For the text-containing cell, return its midpoint in (x, y) coordinate format. 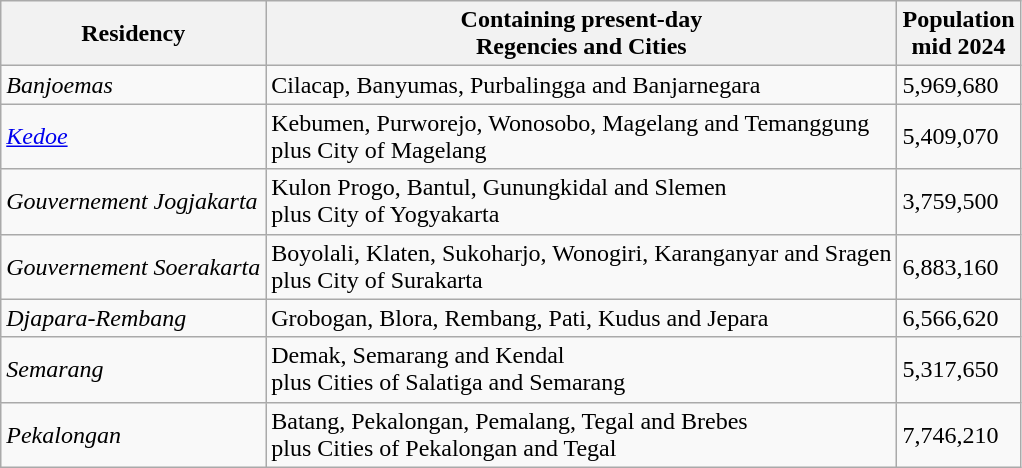
Cilacap, Banyumas, Purbalingga and Banjarnegara (582, 85)
3,759,500 (958, 202)
6,566,620 (958, 318)
Gouvernement Soerakarta (134, 266)
Semarang (134, 370)
Kedoe (134, 136)
5,969,680 (958, 85)
Kulon Progo, Bantul, Gunungkidal and Slemen plus City of Yogyakarta (582, 202)
Kebumen, Purworejo, Wonosobo, Magelang and Temanggung plus City of Magelang (582, 136)
Gouvernement Jogjakarta (134, 202)
Demak, Semarang and Kendal plus Cities of Salatiga and Semarang (582, 370)
5,409,070 (958, 136)
7,746,210 (958, 434)
Djapara-Rembang (134, 318)
Pekalongan (134, 434)
Boyolali, Klaten, Sukoharjo, Wonogiri, Karanganyar and Sragen plus City of Surakarta (582, 266)
Banjoemas (134, 85)
Population mid 2024 (958, 34)
5,317,650 (958, 370)
Containing present-day Regencies and Cities (582, 34)
6,883,160 (958, 266)
Grobogan, Blora, Rembang, Pati, Kudus and Jepara (582, 318)
Residency (134, 34)
Batang, Pekalongan, Pemalang, Tegal and Brebes plus Cities of Pekalongan and Tegal (582, 434)
